Capture the cell that displays the provided text and extract its [X, Y] central coordinate. 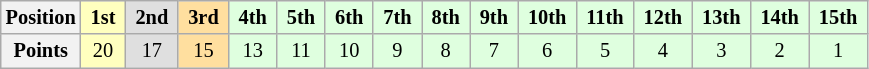
4th [253, 17]
9 [397, 51]
9th [494, 17]
11 [301, 51]
17 [152, 51]
Position [41, 17]
8th [446, 17]
8 [446, 51]
6th [349, 17]
4 [663, 51]
10 [349, 51]
3 [721, 51]
20 [104, 51]
5 [604, 51]
Points [41, 51]
3rd [203, 17]
11th [604, 17]
15 [203, 51]
13th [721, 17]
13 [253, 51]
7th [397, 17]
5th [301, 17]
15th [838, 17]
6 [547, 51]
12th [663, 17]
2 [779, 51]
1 [838, 51]
10th [547, 17]
2nd [152, 17]
1st [104, 17]
14th [779, 17]
7 [494, 51]
